Scan for the cell matching the given text and deliver its [X, Y] coordinate at center. 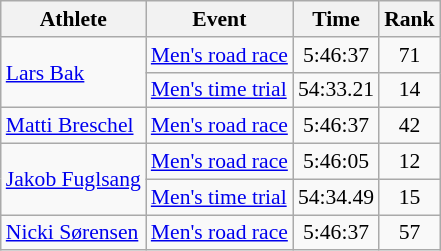
12 [410, 162]
42 [410, 126]
54:33.21 [336, 90]
Event [220, 19]
Nicki Sørensen [74, 233]
71 [410, 55]
54:34.49 [336, 197]
Matti Breschel [74, 126]
Athlete [74, 19]
14 [410, 90]
5:46:05 [336, 162]
Time [336, 19]
Lars Bak [74, 72]
15 [410, 197]
Jakob Fuglsang [74, 180]
57 [410, 233]
Rank [410, 19]
